Determine the (x, y) coordinate at the center of the cell enclosing the given text.  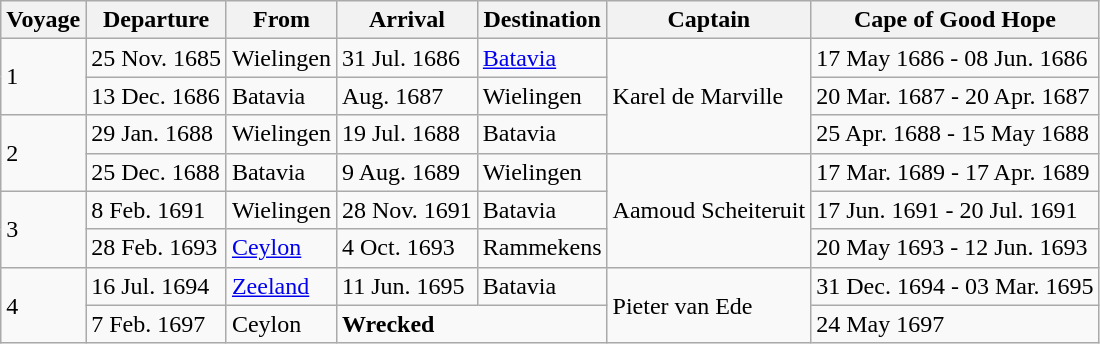
16 Jul. 1694 (156, 286)
Aug. 1687 (406, 96)
17 Mar. 1689 - 17 Apr. 1689 (955, 172)
7 Feb. 1697 (156, 324)
Departure (156, 20)
28 Nov. 1691 (406, 210)
Captain (709, 20)
17 Jun. 1691 - 20 Jul. 1691 (955, 210)
17 May 1686 - 08 Jun. 1686 (955, 58)
Arrival (406, 20)
Pieter van Ede (709, 305)
25 Apr. 1688 - 15 May 1688 (955, 134)
8 Feb. 1691 (156, 210)
1 (44, 77)
Destination (542, 20)
4 (44, 305)
Zeeland (281, 286)
20 Mar. 1687 - 20 Apr. 1687 (955, 96)
19 Jul. 1688 (406, 134)
24 May 1697 (955, 324)
25 Dec. 1688 (156, 172)
29 Jan. 1688 (156, 134)
Voyage (44, 20)
25 Nov. 1685 (156, 58)
4 Oct. 1693 (406, 248)
Rammekens (542, 248)
11 Jun. 1695 (406, 286)
Wrecked (472, 324)
Aamoud Scheiteruit (709, 210)
3 (44, 229)
Karel de Marville (709, 96)
From (281, 20)
31 Jul. 1686 (406, 58)
28 Feb. 1693 (156, 248)
13 Dec. 1686 (156, 96)
31 Dec. 1694 - 03 Mar. 1695 (955, 286)
20 May 1693 - 12 Jun. 1693 (955, 248)
2 (44, 153)
9 Aug. 1689 (406, 172)
Cape of Good Hope (955, 20)
